Return (x, y) of the center of cell containing provided text 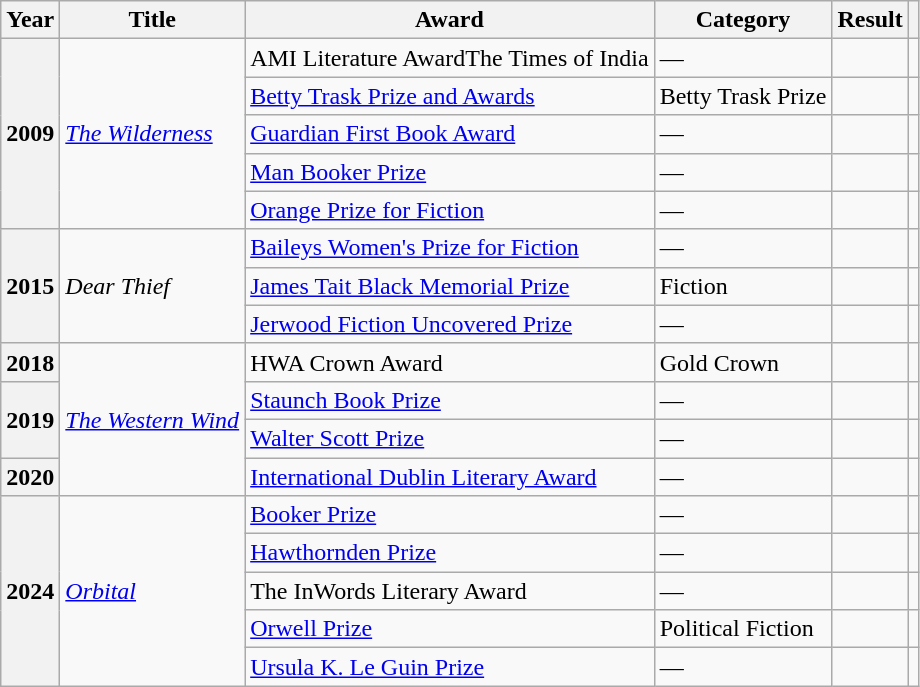
Betty Trask Prize and Awards (450, 96)
Political Fiction (743, 629)
2024 (30, 591)
Award (450, 20)
Category (743, 20)
Fiction (743, 286)
2015 (30, 286)
HWA Crown Award (450, 362)
Title (152, 20)
Year (30, 20)
Orwell Prize (450, 629)
2009 (30, 134)
2020 (30, 477)
2019 (30, 419)
Dear Thief (152, 286)
Gold Crown (743, 362)
Orange Prize for Fiction (450, 210)
The Western Wind (152, 419)
Booker Prize (450, 515)
Man Booker Prize (450, 172)
Guardian First Book Award (450, 134)
James Tait Black Memorial Prize (450, 286)
Walter Scott Prize (450, 438)
Result (870, 20)
Jerwood Fiction Uncovered Prize (450, 324)
The InWords Literary Award (450, 591)
Ursula K. Le Guin Prize (450, 667)
The Wilderness (152, 134)
Orbital (152, 591)
2018 (30, 362)
Betty Trask Prize (743, 96)
International Dublin Literary Award (450, 477)
Baileys Women's Prize for Fiction (450, 248)
Staunch Book Prize (450, 400)
Hawthornden Prize (450, 553)
AMI Literature AwardThe Times of India (450, 58)
